Find where the given text appears and provide that cell's center as (X, Y) coordinate. 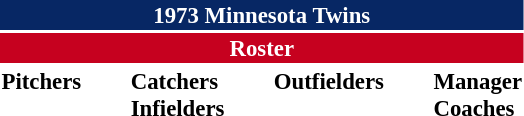
1973 Minnesota Twins (262, 15)
Roster (262, 48)
